Locate the cell with the specified text and output its [x, y] center coordinate. 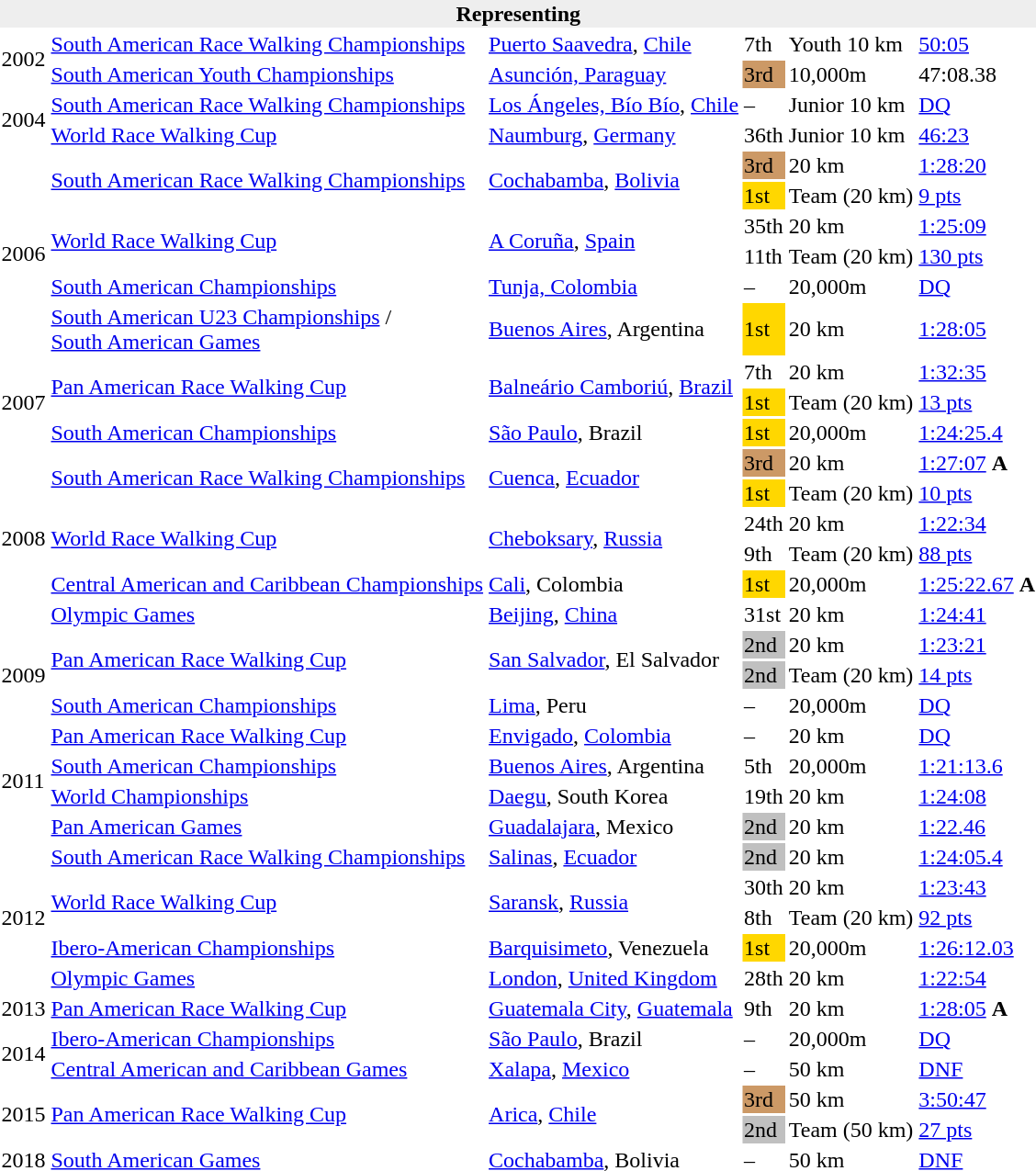
10,000m [850, 74]
2009 [24, 675]
Salinas, Ecuador [614, 857]
2004 [24, 119]
Guatemala City, Guatemala [614, 1008]
2008 [24, 538]
31st [764, 614]
Beijing, China [614, 614]
2002 [24, 59]
35th [764, 226]
Barquisimeto, Venezuela [614, 948]
Daegu, South Korea [614, 796]
Central American and Caribbean Championships [267, 584]
28th [764, 978]
8th [764, 918]
5th [764, 766]
Saransk, Russia [614, 902]
Cali, Colombia [614, 584]
Cuenca, Ecuador [614, 478]
South American Youth Championships [267, 74]
24th [764, 524]
Guadalajara, Mexico [614, 827]
Asunción, Paraguay [614, 74]
Central American and Caribbean Games [267, 1069]
2011 [24, 781]
Arica, Chile [614, 1115]
11th [764, 256]
Tunja, Colombia [614, 287]
2007 [24, 402]
Cheboksary, Russia [614, 538]
36th [764, 135]
2006 [24, 253]
19th [764, 796]
A Coruña, Spain [614, 241]
Naumburg, Germany [614, 135]
San Salvador, El Salvador [614, 659]
2015 [24, 1115]
Balneário Camboriú, Brazil [614, 388]
World Championships [267, 796]
Los Ángeles, Bío Bío, Chile [614, 105]
Puerto Saavedra, Chile [614, 44]
2013 [24, 1008]
2014 [24, 1054]
2012 [24, 918]
Team (50 km) [850, 1130]
South American U23 Championships / South American Games [267, 329]
Lima, Peru [614, 705]
Xalapa, Mexico [614, 1069]
Envigado, Colombia [614, 736]
London, United Kingdom [614, 978]
Youth 10 km [850, 44]
30th [764, 887]
Cochabamba, Bolivia [614, 180]
Pan American Games [267, 827]
